Search for the cell housing the specified text and yield its (X, Y) center coordinate. 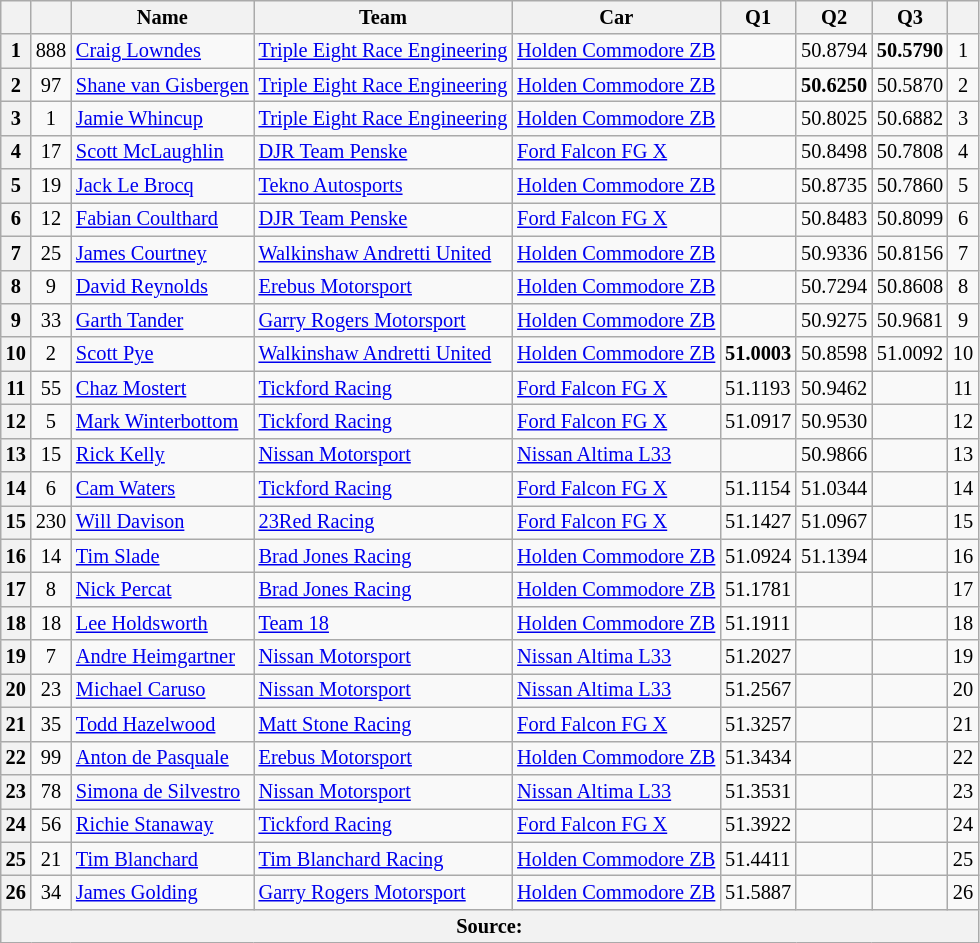
Will Davison (162, 522)
Andre Heimgartner (162, 657)
Tim Blanchard (162, 859)
50.5790 (910, 51)
Scott McLaughlin (162, 152)
Team (384, 17)
Scott Pye (162, 354)
51.1154 (758, 489)
Rick Kelly (162, 455)
50.8735 (834, 186)
50.9681 (910, 320)
51.1193 (758, 388)
Mark Winterbottom (162, 421)
51.0967 (834, 522)
Garth Tander (162, 320)
51.0924 (758, 556)
51.3257 (758, 724)
51.2567 (758, 690)
50.5870 (910, 85)
23Red Racing (384, 522)
David Reynolds (162, 287)
Jamie Whincup (162, 118)
Tim Blanchard Racing (384, 859)
Michael Caruso (162, 690)
Richie Stanaway (162, 825)
56 (51, 825)
Tim Slade (162, 556)
50.7294 (834, 287)
Simona de Silvestro (162, 791)
Fabian Coulthard (162, 219)
50.9462 (834, 388)
35 (51, 724)
51.4411 (758, 859)
50.8598 (834, 354)
Tekno Autosports (384, 186)
50.9530 (834, 421)
50.6882 (910, 118)
50.7808 (910, 152)
51.1781 (758, 589)
51.1911 (758, 623)
50.8794 (834, 51)
50.8483 (834, 219)
Nick Percat (162, 589)
33 (51, 320)
34 (51, 892)
50.9336 (834, 253)
Todd Hazelwood (162, 724)
51.3434 (758, 758)
Q1 (758, 17)
51.0344 (834, 489)
51.3531 (758, 791)
James Golding (162, 892)
50.7860 (910, 186)
50.8498 (834, 152)
50.9866 (834, 455)
Anton de Pasquale (162, 758)
James Courtney (162, 253)
51.1427 (758, 522)
51.0092 (910, 354)
Q3 (910, 17)
51.0917 (758, 421)
Name (162, 17)
50.8025 (834, 118)
Jack Le Brocq (162, 186)
78 (51, 791)
Team 18 (384, 623)
97 (51, 85)
Shane van Gisbergen (162, 85)
Matt Stone Racing (384, 724)
51.2027 (758, 657)
99 (51, 758)
50.8099 (910, 219)
55 (51, 388)
Source: (490, 926)
Lee Holdsworth (162, 623)
50.8608 (910, 287)
888 (51, 51)
Chaz Mostert (162, 388)
Cam Waters (162, 489)
51.1394 (834, 556)
51.5887 (758, 892)
51.3922 (758, 825)
230 (51, 522)
50.9275 (834, 320)
Q2 (834, 17)
Car (616, 17)
50.8156 (910, 253)
50.6250 (834, 85)
51.0003 (758, 354)
Craig Lowndes (162, 51)
